Capture the cell that displays the provided text and extract its [x, y] central coordinate. 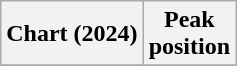
Peakposition [189, 34]
Chart (2024) [72, 34]
